Return (x, y) of the center of cell containing provided text 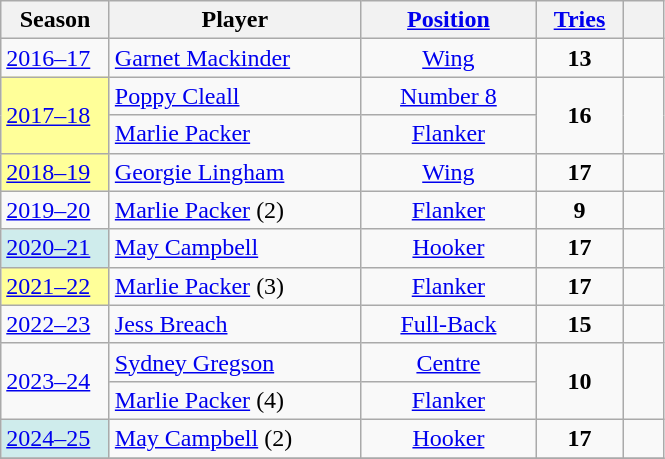
15 (579, 324)
Garnet Mackinder (234, 58)
2020–21 (56, 248)
2017–18 (56, 115)
Jess Breach (234, 324)
Tries (579, 20)
2022–23 (56, 324)
Georgie Lingham (234, 172)
Poppy Cleall (234, 96)
Marlie Packer (234, 134)
2024–25 (56, 438)
2021–22 (56, 286)
Sydney Gregson (234, 362)
Season (56, 20)
Number 8 (448, 96)
Full-Back (448, 324)
Position (448, 20)
16 (579, 115)
May Campbell (234, 248)
2016–17 (56, 58)
2023–24 (56, 381)
Player (234, 20)
May Campbell (2) (234, 438)
2018–19 (56, 172)
9 (579, 210)
Centre (448, 362)
10 (579, 381)
13 (579, 58)
Marlie Packer (4) (234, 400)
Marlie Packer (2) (234, 210)
2019–20 (56, 210)
Marlie Packer (3) (234, 286)
